Search for the cell housing the specified text and yield its [x, y] center coordinate. 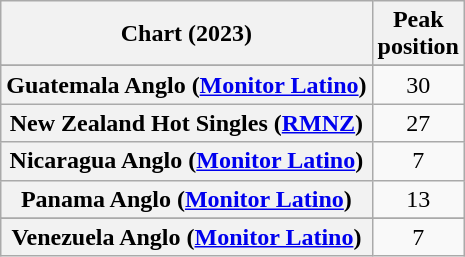
Nicaragua Anglo (Monitor Latino) [186, 161]
13 [418, 199]
27 [418, 123]
Guatemala Anglo (Monitor Latino) [186, 85]
New Zealand Hot Singles (RMNZ) [186, 123]
Chart (2023) [186, 34]
Venezuela Anglo (Monitor Latino) [186, 237]
Panama Anglo (Monitor Latino) [186, 199]
Peakposition [418, 34]
30 [418, 85]
